Return [X, Y] of the center of cell containing provided text 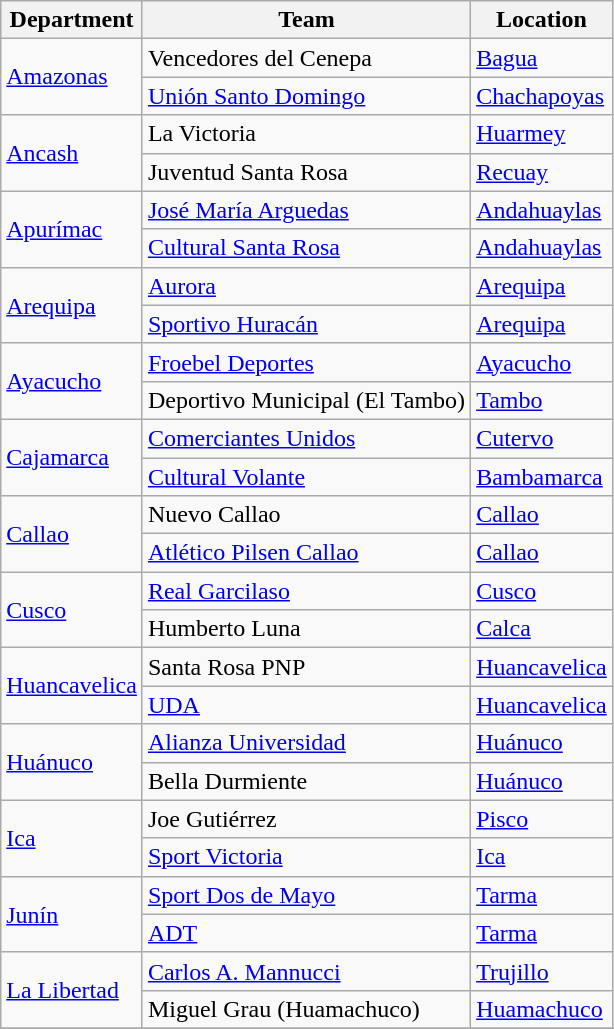
Cajamarca [72, 457]
José María Arguedas [306, 210]
Aurora [306, 286]
Vencedores del Cenepa [306, 58]
Froebel Deportes [306, 362]
La Libertad [72, 990]
Team [306, 20]
Sportivo Huracán [306, 324]
Bagua [542, 58]
Miguel Grau (Huamachuco) [306, 1009]
Real Garcilaso [306, 591]
Alianza Universidad [306, 743]
Sport Victoria [306, 857]
Bambamarca [542, 477]
Comerciantes Unidos [306, 438]
Juventud Santa Rosa [306, 172]
Ancash [72, 153]
La Victoria [306, 134]
Joe Gutiérrez [306, 819]
Junín [72, 914]
Carlos A. Mannucci [306, 971]
Trujillo [542, 971]
Tambo [542, 400]
UDA [306, 705]
ADT [306, 933]
Cultural Santa Rosa [306, 248]
Apurímac [72, 229]
Department [72, 20]
Amazonas [72, 77]
Location [542, 20]
Atlético Pilsen Callao [306, 553]
Chachapoyas [542, 96]
Deportivo Municipal (El Tambo) [306, 400]
Bella Durmiente [306, 781]
Calca [542, 629]
Huarmey [542, 134]
Cutervo [542, 438]
Pisco [542, 819]
Nuevo Callao [306, 515]
Recuay [542, 172]
Santa Rosa PNP [306, 667]
Huamachuco [542, 1009]
Sport Dos de Mayo [306, 895]
Unión Santo Domingo [306, 96]
Cultural Volante [306, 477]
Humberto Luna [306, 629]
